Capture the cell that displays the provided text and extract its (X, Y) central coordinate. 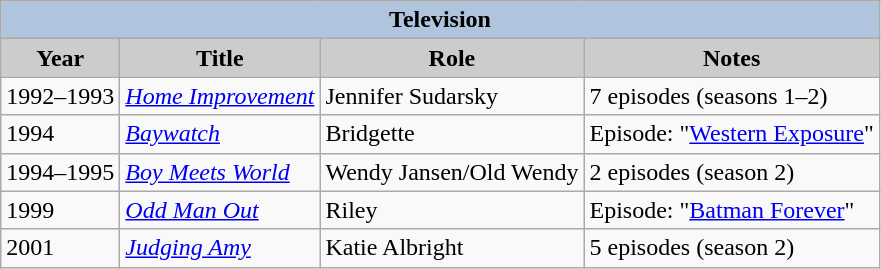
2 episodes (season 2) (732, 172)
Odd Man Out (220, 210)
1992–1993 (60, 96)
Home Improvement (220, 96)
Boy Meets World (220, 172)
2001 (60, 248)
Riley (452, 210)
1999 (60, 210)
Jennifer Sudarsky (452, 96)
Wendy Jansen/Old Wendy (452, 172)
Judging Amy (220, 248)
7 episodes (seasons 1–2) (732, 96)
Baywatch (220, 134)
Year (60, 58)
Episode: "Batman Forever" (732, 210)
Episode: "Western Exposure" (732, 134)
1994–1995 (60, 172)
Title (220, 58)
Notes (732, 58)
5 episodes (season 2) (732, 248)
Role (452, 58)
1994 (60, 134)
Bridgette (452, 134)
Television (440, 20)
Katie Albright (452, 248)
